Pinpoint the cell where the given text exists, returning its (x, y) midpoint coordinate. 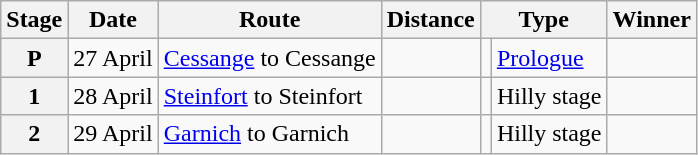
Garnich to Garnich (270, 134)
29 April (113, 134)
1 (34, 96)
Cessange to Cessange (270, 58)
Winner (652, 20)
Prologue (549, 58)
28 April (113, 96)
Date (113, 20)
Steinfort to Steinfort (270, 96)
2 (34, 134)
27 April (113, 58)
Type (544, 20)
Distance (430, 20)
P (34, 58)
Route (270, 20)
Stage (34, 20)
